Pinpoint the cell where the given text exists, returning its (x, y) midpoint coordinate. 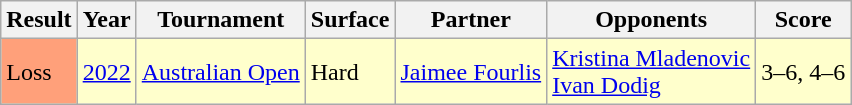
Loss (39, 72)
Tournament (220, 20)
2022 (106, 72)
Kristina Mladenovic Ivan Dodig (652, 72)
Opponents (652, 20)
Result (39, 20)
Surface (350, 20)
Jaimee Fourlis (471, 72)
3–6, 4–6 (804, 72)
Partner (471, 20)
Hard (350, 72)
Year (106, 20)
Score (804, 20)
Australian Open (220, 72)
